Return (x, y) of the center of cell containing provided text 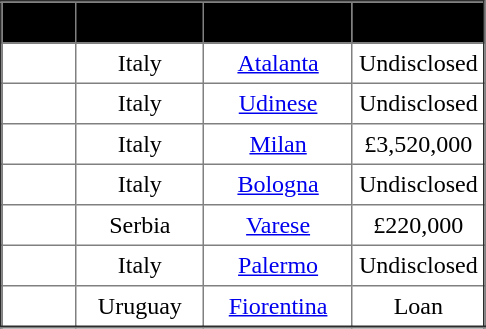
Moving from (278, 22)
Atalanta (278, 63)
Udinese (278, 103)
Bologna (278, 184)
Loan (418, 306)
Fiorentina (278, 306)
Uruguay (140, 306)
Nationality (140, 22)
£220,000 (418, 225)
£3,520,000 (418, 144)
Varese (278, 225)
Serbia (140, 225)
Name (39, 22)
Fee (418, 22)
Palermo (278, 265)
Milan (278, 144)
